Return the (X, Y) coordinate for the center point of the cell that contains the specified text.  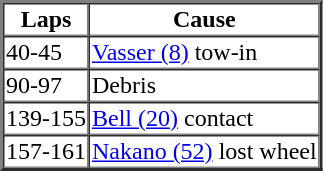
Laps (46, 20)
Cause (204, 20)
Nakano (52) lost wheel (204, 152)
90-97 (46, 86)
157-161 (46, 152)
Debris (204, 86)
Vasser (8) tow-in (204, 52)
139-155 (46, 118)
40-45 (46, 52)
Bell (20) contact (204, 118)
